Pinpoint the cell where the given text exists, returning its (X, Y) midpoint coordinate. 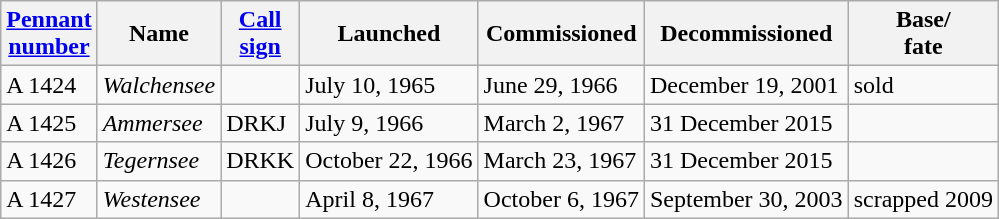
September 30, 2003 (746, 199)
Tegernsee (158, 161)
Commissioned (561, 34)
Launched (389, 34)
March 23, 1967 (561, 161)
A 1425 (49, 123)
A 1427 (49, 199)
April 8, 1967 (389, 199)
sold (923, 85)
October 6, 1967 (561, 199)
Ammersee (158, 123)
October 22, 1966 (389, 161)
July 10, 1965 (389, 85)
scrapped 2009 (923, 199)
Pennantnumber (49, 34)
DRKK (260, 161)
DRKJ (260, 123)
Westensee (158, 199)
December 19, 2001 (746, 85)
Decommissioned (746, 34)
A 1426 (49, 161)
Callsign (260, 34)
A 1424 (49, 85)
Name (158, 34)
Base/fate (923, 34)
July 9, 1966 (389, 123)
March 2, 1967 (561, 123)
Walchensee (158, 85)
June 29, 1966 (561, 85)
